Provide the (X, Y) coordinate of the cell's center where the given text is located.  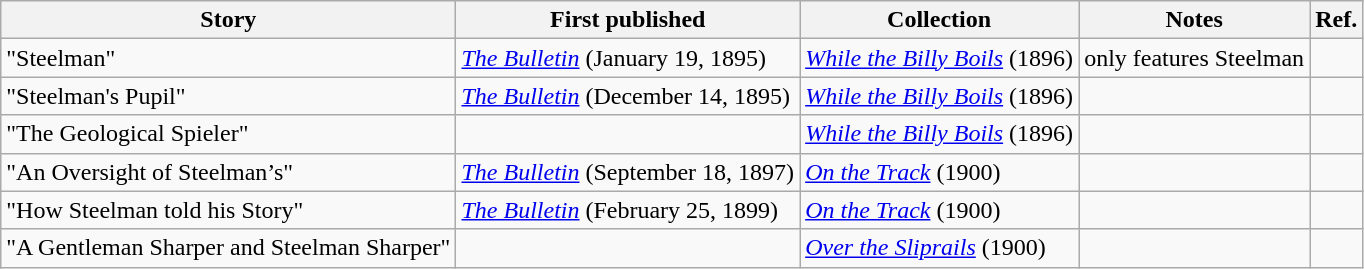
Notes (1194, 20)
The Bulletin (December 14, 1895) (628, 96)
"The Geological Spieler" (228, 134)
"How Steelman told his Story" (228, 210)
"Steelman" (228, 58)
Ref. (1336, 20)
The Bulletin (September 18, 1897) (628, 172)
The Bulletin (January 19, 1895) (628, 58)
First published (628, 20)
"A Gentleman Sharper and Steelman Sharper" (228, 248)
only features Steelman (1194, 58)
"An Oversight of Steelman’s" (228, 172)
Over the Sliprails (1900) (940, 248)
"Steelman's Pupil" (228, 96)
Collection (940, 20)
The Bulletin (February 25, 1899) (628, 210)
Story (228, 20)
